Return (x, y) of the center of cell containing provided text 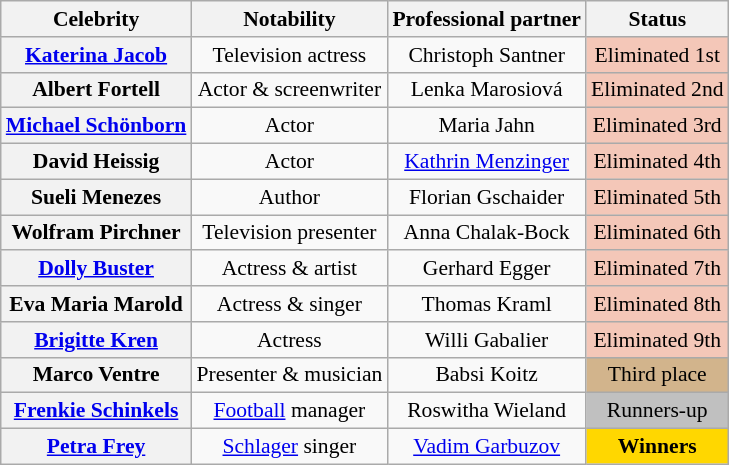
Eliminated 7th (658, 269)
Thomas Kraml (486, 304)
Katerina Jacob (96, 55)
Eliminated 6th (658, 233)
Anna Chalak-Bock (486, 233)
Actor & screenwriter (289, 90)
Eliminated 1st (658, 55)
Brigitte Kren (96, 340)
Dolly Buster (96, 269)
Vadim Garbuzov (486, 447)
Albert Fortell (96, 90)
Status (658, 19)
Football manager (289, 411)
Eliminated 4th (658, 162)
Eliminated 2nd (658, 90)
Frenkie Schinkels (96, 411)
Presenter & musician (289, 375)
Kathrin Menzinger (486, 162)
Eliminated 9th (658, 340)
Author (289, 197)
Winners (658, 447)
Babsi Koitz (486, 375)
Lenka Marosiová (486, 90)
Petra Frey (96, 447)
Television actress (289, 55)
Actress & singer (289, 304)
Wolfram Pirchner (96, 233)
Michael Schönborn (96, 126)
Television presenter (289, 233)
Sueli Menezes (96, 197)
Willi Gabalier (486, 340)
Christoph Santner (486, 55)
Roswitha Wieland (486, 411)
David Heissig (96, 162)
Maria Jahn (486, 126)
Florian Gschaider (486, 197)
Actress & artist (289, 269)
Eliminated 8th (658, 304)
Professional partner (486, 19)
Marco Ventre (96, 375)
Eliminated 3rd (658, 126)
Schlager singer (289, 447)
Notability (289, 19)
Third place (658, 375)
Gerhard Egger (486, 269)
Eliminated 5th (658, 197)
Celebrity (96, 19)
Runners-up (658, 411)
Eva Maria Marold (96, 304)
Actress (289, 340)
